Detect which cell encompasses the target text, then output its (x, y) center coordinate. 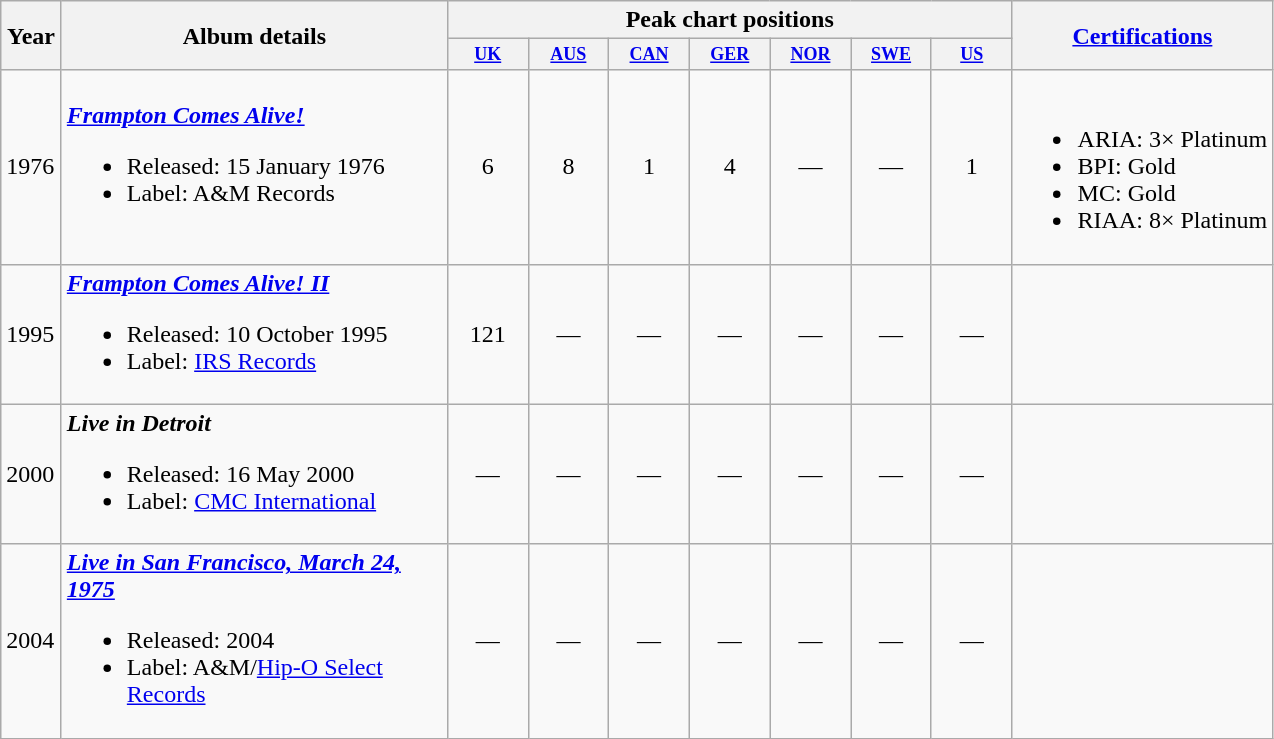
Live in DetroitReleased: 16 May 2000Label: CMC International (254, 474)
1995 (32, 334)
121 (488, 334)
4 (730, 167)
UK (488, 54)
Live in San Francisco, March 24, 1975Released: 2004Label: A&M/Hip-O Select Records (254, 641)
SWE (892, 54)
ARIA: 3× PlatinumBPI: GoldMC: GoldRIAA: 8× Platinum (1142, 167)
8 (568, 167)
Peak chart positions (730, 20)
Frampton Comes Alive!Released: 15 January 1976Label: A&M Records (254, 167)
GER (730, 54)
2000 (32, 474)
1976 (32, 167)
Year (32, 36)
CAN (650, 54)
AUS (568, 54)
Certifications (1142, 36)
Frampton Comes Alive! IIReleased: 10 October 1995Label: IRS Records (254, 334)
US (972, 54)
2004 (32, 641)
6 (488, 167)
NOR (810, 54)
Album details (254, 36)
